Return the (x, y) coordinate for the center point of the cell that contains the specified text.  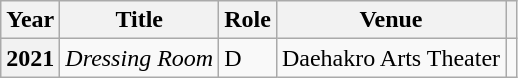
Venue (390, 20)
Year (30, 20)
Title (140, 20)
Role (248, 20)
2021 (30, 58)
D (248, 58)
Daehakro Arts Theater (390, 58)
Dressing Room (140, 58)
